From the cell containing the given text, extract its center point as [x, y] coordinate. 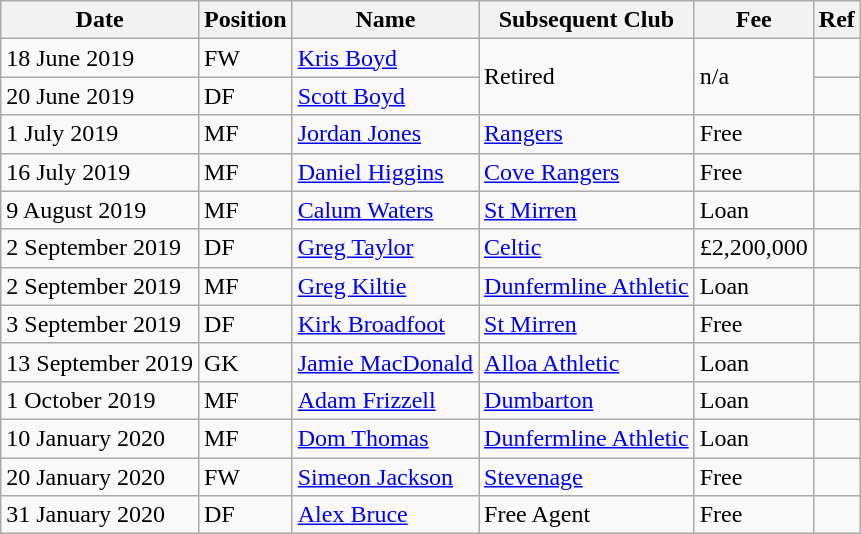
Scott Boyd [385, 96]
Daniel Higgins [385, 172]
Greg Taylor [385, 248]
20 January 2020 [100, 477]
Greg Kiltie [385, 286]
£2,200,000 [754, 248]
Calum Waters [385, 210]
Alex Bruce [385, 515]
Fee [754, 20]
Date [100, 20]
9 August 2019 [100, 210]
Rangers [587, 134]
31 January 2020 [100, 515]
Name [385, 20]
16 July 2019 [100, 172]
Simeon Jackson [385, 477]
GK [245, 362]
Jordan Jones [385, 134]
Kris Boyd [385, 58]
Celtic [587, 248]
1 July 2019 [100, 134]
10 January 2020 [100, 438]
Ref [836, 20]
Retired [587, 77]
Alloa Athletic [587, 362]
Dumbarton [587, 400]
n/a [754, 77]
13 September 2019 [100, 362]
1 October 2019 [100, 400]
Cove Rangers [587, 172]
Stevenage [587, 477]
Jamie MacDonald [385, 362]
Kirk Broadfoot [385, 324]
Subsequent Club [587, 20]
18 June 2019 [100, 58]
3 September 2019 [100, 324]
Position [245, 20]
Dom Thomas [385, 438]
Adam Frizzell [385, 400]
Free Agent [587, 515]
20 June 2019 [100, 96]
